Extract the [X, Y] coordinate from the center of the cell holding the provided text.  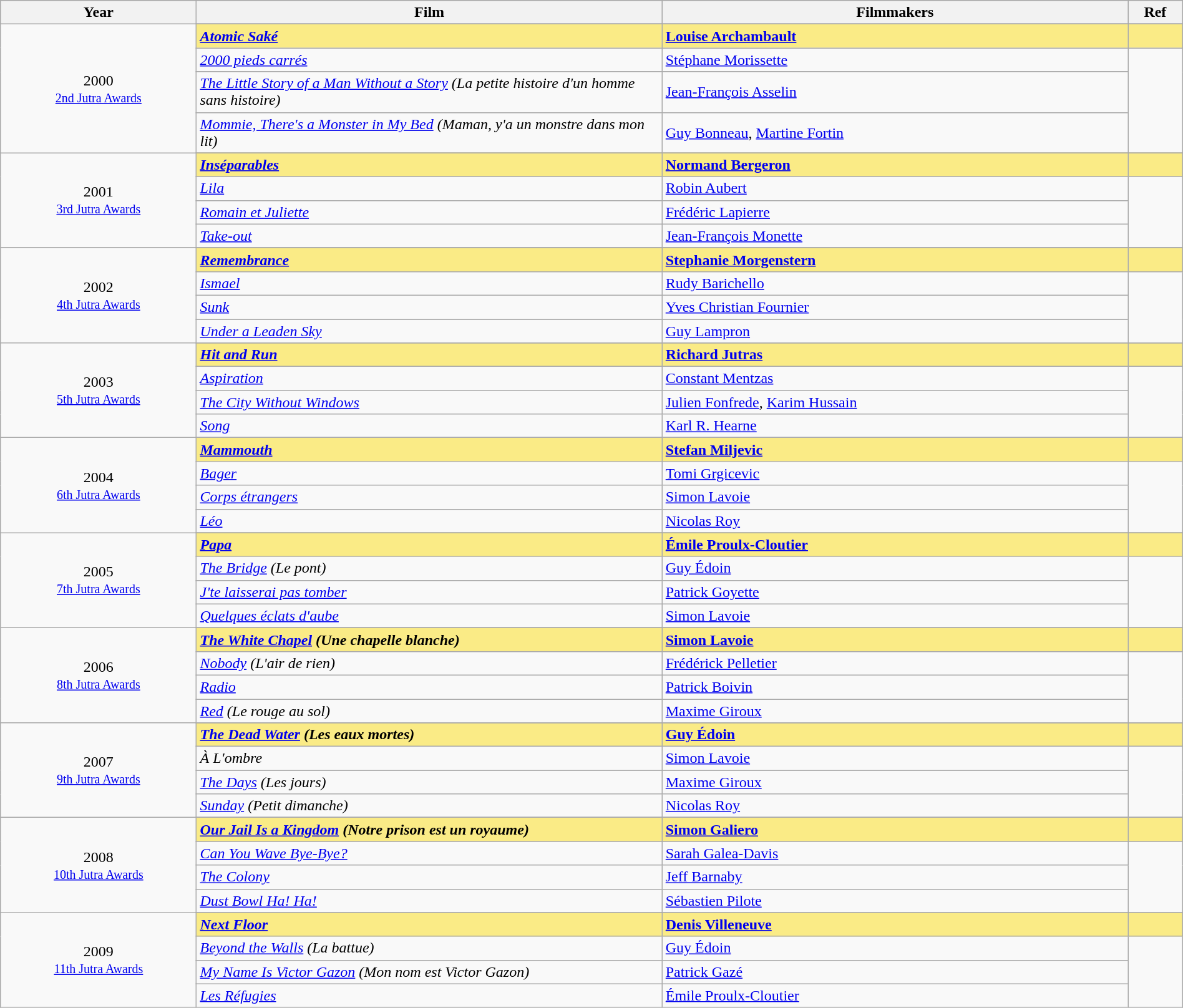
2002 4th Jutra Awards [99, 295]
2005 7th Jutra Awards [99, 580]
2009 11th Jutra Awards [99, 960]
J'te laisserai pas tomber [429, 592]
Patrick Goyette [895, 592]
Louise Archambault [895, 36]
Yves Christian Fournier [895, 307]
Our Jail Is a Kingdom (Notre prison est un royaume) [429, 830]
Patrick Boivin [895, 687]
Atomic Saké [429, 36]
2008 10th Jutra Awards [99, 865]
2001 3rd Jutra Awards [99, 200]
2006 8th Jutra Awards [99, 675]
À L'ombre [429, 758]
Stéphane Morissette [895, 60]
Denis Villeneuve [895, 924]
Nobody (L'air de rien) [429, 663]
Take-out [429, 236]
The Days (Les jours) [429, 782]
Stefan Miljevic [895, 450]
Radio [429, 687]
Ref [1156, 12]
Mommie, There's a Monster in My Bed (Maman, y'a un monstre dans mon lit) [429, 132]
Beyond the Walls (La battue) [429, 948]
Normand Bergeron [895, 165]
Rudy Barichello [895, 283]
The White Chapel (Une chapelle blanche) [429, 639]
My Name Is Victor Gazon (Mon nom est Victor Gazon) [429, 972]
Romain et Juliette [429, 212]
Aspiration [429, 379]
Sarah Galea-Davis [895, 853]
2007 9th Jutra Awards [99, 770]
The Bridge (Le pont) [429, 568]
2000 2nd Jutra Awards [99, 89]
Dust Bowl Ha! Ha! [429, 901]
Mammouth [429, 450]
Film [429, 12]
Bager [429, 473]
Quelques éclats d'aube [429, 616]
Les Réfugies [429, 996]
The Dead Water (Les eaux mortes) [429, 735]
The Colony [429, 877]
Frédéric Lapierre [895, 212]
Tomi Grgicevic [895, 473]
Karl R. Hearne [895, 426]
Sunk [429, 307]
Simon Galiero [895, 830]
Papa [429, 545]
Robin Aubert [895, 188]
Patrick Gazé [895, 972]
Stephanie Morgenstern [895, 259]
Sébastien Pilote [895, 901]
Guy Bonneau, Martine Fortin [895, 132]
Inséparables [429, 165]
Can You Wave Bye-Bye? [429, 853]
2003 5th Jutra Awards [99, 390]
2000 pieds carrés [429, 60]
Sunday (Petit dimanche) [429, 806]
Remembrance [429, 259]
Year [99, 12]
Filmmakers [895, 12]
Lila [429, 188]
2004 6th Jutra Awards [99, 485]
Guy Lampron [895, 331]
Constant Mentzas [895, 379]
Next Floor [429, 924]
Jean-François Monette [895, 236]
Jean-François Asselin [895, 92]
The City Without Windows [429, 402]
Corps étrangers [429, 497]
Richard Jutras [895, 355]
Jeff Barnaby [895, 877]
Red (Le rouge au sol) [429, 710]
Hit and Run [429, 355]
Ismael [429, 283]
Julien Fonfrede, Karim Hussain [895, 402]
Léo [429, 521]
The Little Story of a Man Without a Story (La petite histoire d'un homme sans histoire) [429, 92]
Song [429, 426]
Frédérick Pelletier [895, 663]
Under a Leaden Sky [429, 331]
